Return (X, Y) of the center of cell containing provided text 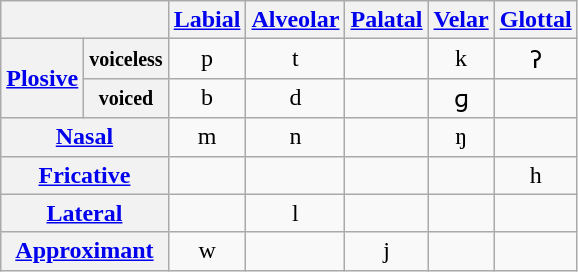
n (296, 137)
k (461, 59)
Velar (461, 20)
Labial (207, 20)
Approximant (84, 251)
Nasal (84, 137)
ɡ (461, 98)
ŋ (461, 137)
j (386, 251)
b (207, 98)
ʔ (536, 59)
Palatal (386, 20)
w (207, 251)
d (296, 98)
l (296, 213)
t (296, 59)
p (207, 59)
Plosive (42, 78)
Alveolar (296, 20)
Fricative (84, 175)
voiced (126, 98)
m (207, 137)
voiceless (126, 59)
Glottal (536, 20)
Lateral (84, 213)
h (536, 175)
